Identify which cell holds the provided text, then report its (X, Y) central coordinate. 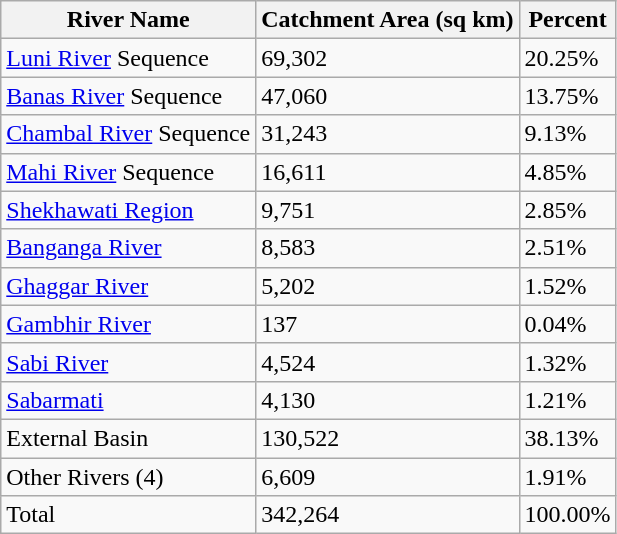
13.75% (568, 96)
External Basin (128, 438)
130,522 (388, 438)
1.91% (568, 477)
Ghaggar River (128, 286)
Banganga River (128, 248)
20.25% (568, 58)
Total (128, 515)
Mahi River Sequence (128, 172)
Chambal River Sequence (128, 134)
Catchment Area (sq km) (388, 20)
5,202 (388, 286)
Other Rivers (4) (128, 477)
1.21% (568, 400)
1.32% (568, 362)
31,243 (388, 134)
1.52% (568, 286)
2.85% (568, 210)
38.13% (568, 438)
Banas River Sequence (128, 96)
8,583 (388, 248)
47,060 (388, 96)
4,524 (388, 362)
4.85% (568, 172)
100.00% (568, 515)
342,264 (388, 515)
0.04% (568, 324)
6,609 (388, 477)
4,130 (388, 400)
2.51% (568, 248)
Sabarmati (128, 400)
Luni River Sequence (128, 58)
Shekhawati Region (128, 210)
9.13% (568, 134)
16,611 (388, 172)
9,751 (388, 210)
Gambhir River (128, 324)
Sabi River (128, 362)
River Name (128, 20)
Percent (568, 20)
137 (388, 324)
69,302 (388, 58)
